Output the [x, y] coordinate of the center of the cell containing the given text.  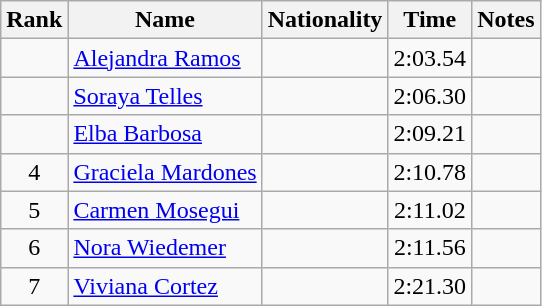
Alejandra Ramos [165, 58]
Rank [34, 20]
5 [34, 210]
Graciela Mardones [165, 172]
2:10.78 [430, 172]
Notes [506, 20]
Elba Barbosa [165, 134]
Name [165, 20]
Carmen Mosegui [165, 210]
2:11.02 [430, 210]
4 [34, 172]
Nationality [325, 20]
2:09.21 [430, 134]
Nora Wiedemer [165, 248]
Soraya Telles [165, 96]
2:11.56 [430, 248]
2:03.54 [430, 58]
7 [34, 286]
Time [430, 20]
6 [34, 248]
2:21.30 [430, 286]
Viviana Cortez [165, 286]
2:06.30 [430, 96]
